Detect which cell encompasses the target text, then output its (x, y) center coordinate. 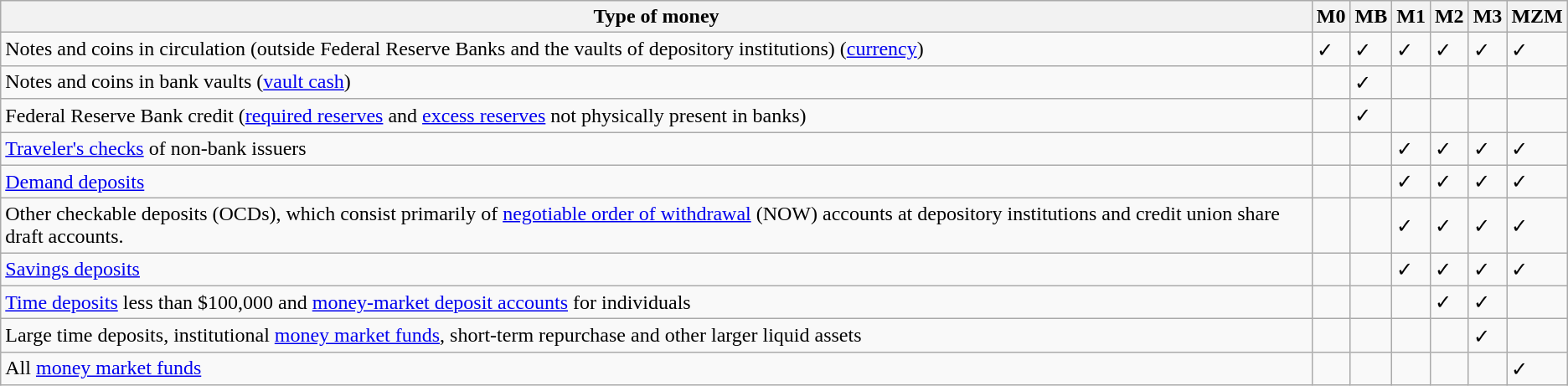
Notes and coins in bank vaults (vault cash) (657, 82)
Time deposits less than $100,000 and money-market deposit accounts for individuals (657, 302)
M3 (1488, 17)
M0 (1331, 17)
M1 (1411, 17)
Savings deposits (657, 270)
Type of money (657, 17)
M2 (1449, 17)
Federal Reserve Bank credit (required reserves and excess reserves not physically present in banks) (657, 116)
Demand deposits (657, 182)
Traveler's checks of non-bank issuers (657, 149)
MZM (1537, 17)
Notes and coins in circulation (outside Federal Reserve Banks and the vaults of depository institutions) (currency) (657, 49)
Large time deposits, institutional money market funds, short-term repurchase and other larger liquid assets (657, 336)
MB (1371, 17)
All money market funds (657, 368)
